Output the [X, Y] coordinate of the center of the cell containing the given text.  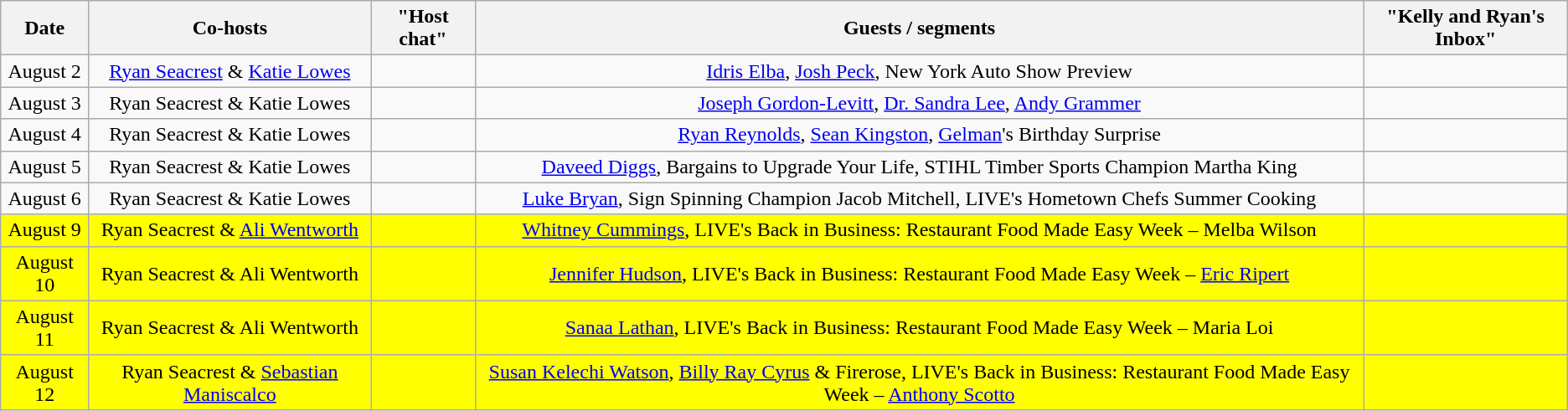
August 6 [45, 198]
August 4 [45, 135]
"Kelly and Ryan's Inbox" [1466, 28]
Ryan Seacrest & Sebastian Maniscalco [230, 382]
Sanaa Lathan, LIVE's Back in Business: Restaurant Food Made Easy Week – Maria Loi [920, 328]
Date [45, 28]
Ryan Reynolds, Sean Kingston, Gelman's Birthday Surprise [920, 135]
Co-hosts [230, 28]
Jennifer Hudson, LIVE's Back in Business: Restaurant Food Made Easy Week – Eric Ripert [920, 273]
Idris Elba, Josh Peck, New York Auto Show Preview [920, 71]
August 5 [45, 167]
Susan Kelechi Watson, Billy Ray Cyrus & Firerose, LIVE's Back in Business: Restaurant Food Made Easy Week – Anthony Scotto [920, 382]
Luke Bryan, Sign Spinning Champion Jacob Mitchell, LIVE's Hometown Chefs Summer Cooking [920, 198]
Whitney Cummings, LIVE's Back in Business: Restaurant Food Made Easy Week – Melba Wilson [920, 230]
August 10 [45, 273]
"Host chat" [423, 28]
Guests / segments [920, 28]
August 3 [45, 103]
August 11 [45, 328]
August 9 [45, 230]
August 2 [45, 71]
Joseph Gordon-Levitt, Dr. Sandra Lee, Andy Grammer [920, 103]
Daveed Diggs, Bargains to Upgrade Your Life, STIHL Timber Sports Champion Martha King [920, 167]
August 12 [45, 382]
